Return (X, Y) of the center of cell containing provided text 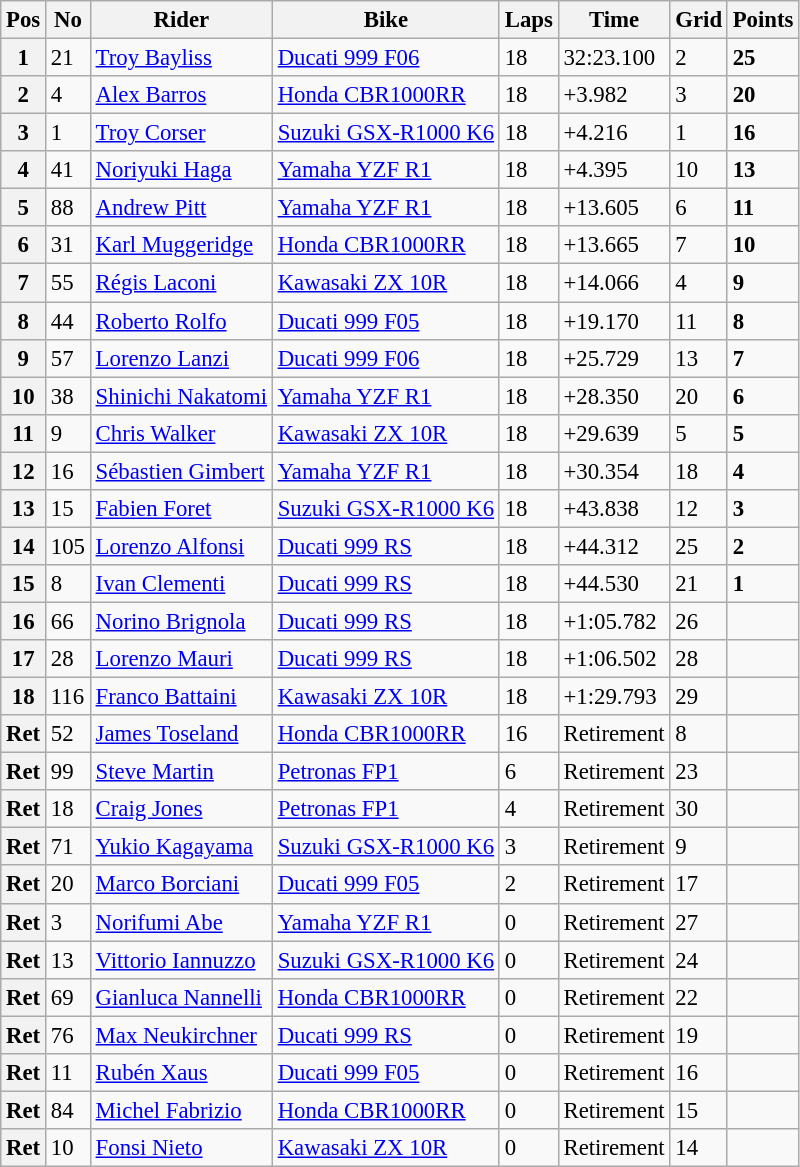
Marco Borciani (181, 885)
31 (68, 245)
29 (698, 697)
+3.982 (614, 95)
Steve Martin (181, 772)
69 (68, 997)
22 (698, 997)
Sébastien Gimbert (181, 471)
+19.170 (614, 321)
Craig Jones (181, 809)
38 (68, 396)
Lorenzo Alfonsi (181, 546)
+29.639 (614, 433)
Bike (386, 20)
+30.354 (614, 471)
+1:29.793 (614, 697)
116 (68, 697)
Michel Fabrizio (181, 1110)
Points (762, 20)
+4.216 (614, 133)
88 (68, 208)
66 (68, 621)
57 (68, 358)
Time (614, 20)
+13.605 (614, 208)
55 (68, 283)
Troy Corser (181, 133)
41 (68, 170)
+1:05.782 (614, 621)
Roberto Rolfo (181, 321)
+4.395 (614, 170)
105 (68, 546)
Franco Battaini (181, 697)
+44.530 (614, 584)
Karl Muggeridge (181, 245)
Shinichi Nakatomi (181, 396)
+1:06.502 (614, 659)
Yukio Kagayama (181, 847)
Norifumi Abe (181, 922)
71 (68, 847)
+13.665 (614, 245)
+25.729 (614, 358)
Alex Barros (181, 95)
26 (698, 621)
Troy Bayliss (181, 58)
Grid (698, 20)
+44.312 (614, 546)
Chris Walker (181, 433)
99 (68, 772)
30 (698, 809)
19 (698, 1035)
Gianluca Nannelli (181, 997)
Lorenzo Lanzi (181, 358)
+14.066 (614, 283)
27 (698, 922)
+28.350 (614, 396)
44 (68, 321)
Fabien Foret (181, 509)
No (68, 20)
+43.838 (614, 509)
James Toseland (181, 734)
Vittorio Iannuzzo (181, 960)
32:23.100 (614, 58)
Laps (528, 20)
Rider (181, 20)
Pos (24, 20)
Fonsi Nieto (181, 1148)
Ivan Clementi (181, 584)
Rubén Xaus (181, 1073)
52 (68, 734)
Max Neukirchner (181, 1035)
Régis Laconi (181, 283)
24 (698, 960)
Noriyuki Haga (181, 170)
84 (68, 1110)
Lorenzo Mauri (181, 659)
Norino Brignola (181, 621)
Andrew Pitt (181, 208)
23 (698, 772)
76 (68, 1035)
